Capture the cell that displays the provided text and extract its [x, y] central coordinate. 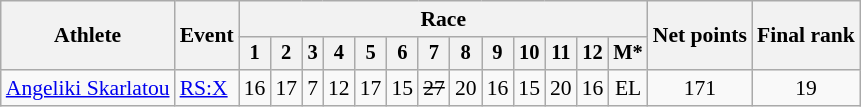
Angeliki Skarlatou [88, 88]
10 [529, 54]
1 [255, 54]
Event [207, 36]
2 [286, 54]
RS:X [207, 88]
9 [498, 54]
27 [434, 88]
8 [466, 54]
Athlete [88, 36]
3 [312, 54]
11 [561, 54]
6 [402, 54]
19 [806, 88]
EL [628, 88]
4 [339, 54]
M* [628, 54]
171 [700, 88]
5 [371, 54]
Final rank [806, 36]
Net points [700, 36]
Race [444, 19]
